Find where the given text appears and provide that cell's center as [x, y] coordinate. 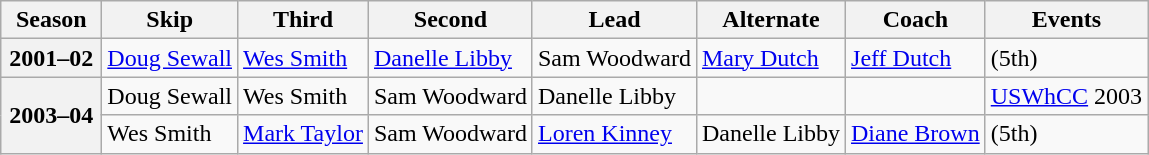
Diane Brown [916, 134]
Loren Kinney [614, 134]
Jeff Dutch [916, 58]
USWhCC 2003 [1066, 96]
Lead [614, 20]
Mary Dutch [770, 58]
Third [304, 20]
Events [1066, 20]
Mark Taylor [304, 134]
Coach [916, 20]
Season [52, 20]
Second [450, 20]
2003–04 [52, 115]
Skip [170, 20]
Alternate [770, 20]
2001–02 [52, 58]
